Find where the given text appears and provide that cell's center as [x, y] coordinate. 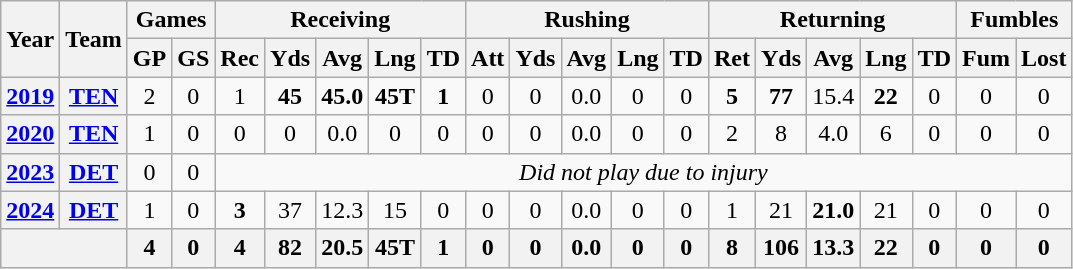
6 [886, 134]
45.0 [342, 96]
15.4 [834, 96]
Rushing [588, 20]
2024 [30, 210]
20.5 [342, 248]
3 [240, 210]
5 [732, 96]
15 [395, 210]
106 [782, 248]
Year [30, 39]
Lost [1044, 58]
GS [194, 58]
Fum [986, 58]
4.0 [834, 134]
2023 [30, 172]
82 [290, 248]
GP [149, 58]
37 [290, 210]
12.3 [342, 210]
13.3 [834, 248]
2020 [30, 134]
Fumbles [1014, 20]
21.0 [834, 210]
45 [290, 96]
Team [94, 39]
Rec [240, 58]
Ret [732, 58]
77 [782, 96]
Att [488, 58]
Games [170, 20]
Receiving [340, 20]
2019 [30, 96]
Did not play due to injury [644, 172]
Returning [832, 20]
